Provide the [x, y] coordinate of the cell's center where the given text is located.  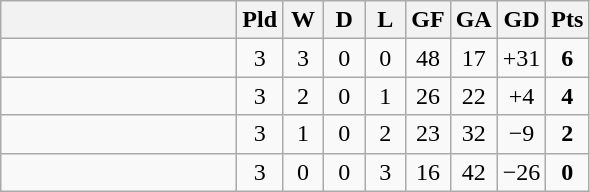
Pts [568, 20]
22 [474, 96]
4 [568, 96]
6 [568, 58]
+4 [522, 96]
17 [474, 58]
26 [428, 96]
42 [474, 172]
−26 [522, 172]
−9 [522, 134]
Pld [260, 20]
23 [428, 134]
GD [522, 20]
32 [474, 134]
GA [474, 20]
48 [428, 58]
D [344, 20]
16 [428, 172]
W [304, 20]
GF [428, 20]
+31 [522, 58]
L [386, 20]
